Pinpoint the cell where the given text exists, returning its [X, Y] midpoint coordinate. 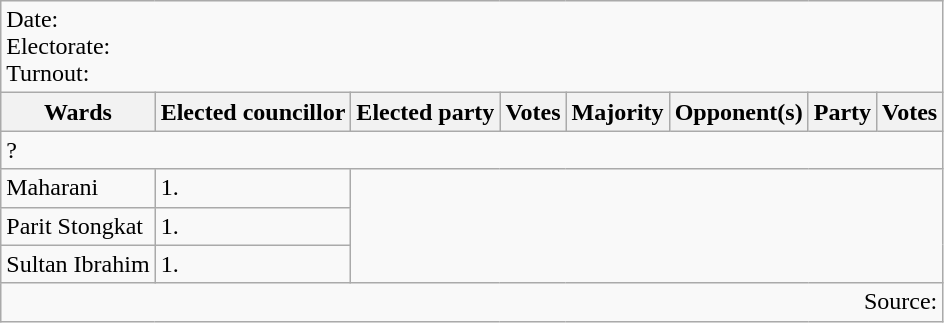
Opponent(s) [738, 112]
Wards [78, 112]
? [472, 150]
Sultan Ibrahim [78, 264]
Maharani [78, 188]
Party [842, 112]
Date: Electorate: Turnout: [472, 47]
Source: [472, 302]
Majority [618, 112]
Elected party [426, 112]
Elected councillor [253, 112]
Parit Stongkat [78, 226]
